Output the [X, Y] coordinate of the center of the cell containing the given text.  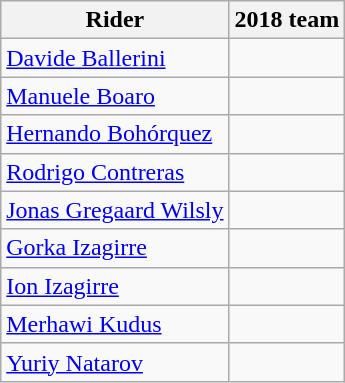
Jonas Gregaard Wilsly [115, 210]
Davide Ballerini [115, 58]
2018 team [287, 20]
Merhawi Kudus [115, 324]
Rodrigo Contreras [115, 172]
Hernando Bohórquez [115, 134]
Rider [115, 20]
Gorka Izagirre [115, 248]
Manuele Boaro [115, 96]
Yuriy Natarov [115, 362]
Ion Izagirre [115, 286]
